Extract the (x, y) coordinate from the center of the cell holding the provided text.  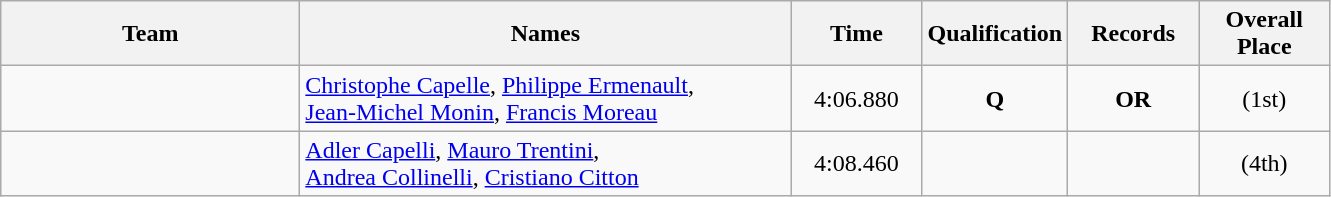
Team (150, 34)
Records (1134, 34)
(4th) (1264, 164)
Time (856, 34)
OR (1134, 98)
Christophe Capelle, Philippe Ermenault, Jean-Michel Monin, Francis Moreau (546, 98)
Adler Capelli, Mauro Trentini,Andrea Collinelli, Cristiano Citton (546, 164)
4:08.460 (856, 164)
(1st) (1264, 98)
Names (546, 34)
Overall Place (1264, 34)
Q (995, 98)
Qualification (995, 34)
4:06.880 (856, 98)
